Capture the cell that displays the provided text and extract its [x, y] central coordinate. 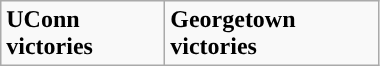
Georgetown victories [272, 34]
UConn victories [83, 34]
